Find where the given text appears and provide that cell's center as [x, y] coordinate. 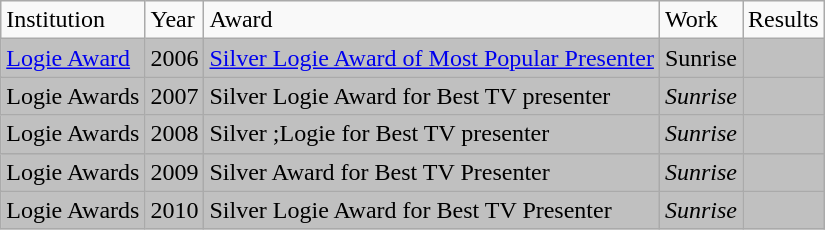
2006 [174, 58]
Work [700, 20]
2009 [174, 172]
Results [783, 20]
Logie Award [73, 58]
2008 [174, 134]
Silver Logie Award for Best TV presenter [432, 96]
Silver Award for Best TV Presenter [432, 172]
Silver Logie Award for Best TV Presenter [432, 210]
2007 [174, 96]
Year [174, 20]
Silver ;Logie for Best TV presenter [432, 134]
Award [432, 20]
Silver Logie Award of Most Popular Presenter [432, 58]
2010 [174, 210]
Institution [73, 20]
